Determine the (x, y) coordinate at the center of the cell enclosing the given text.  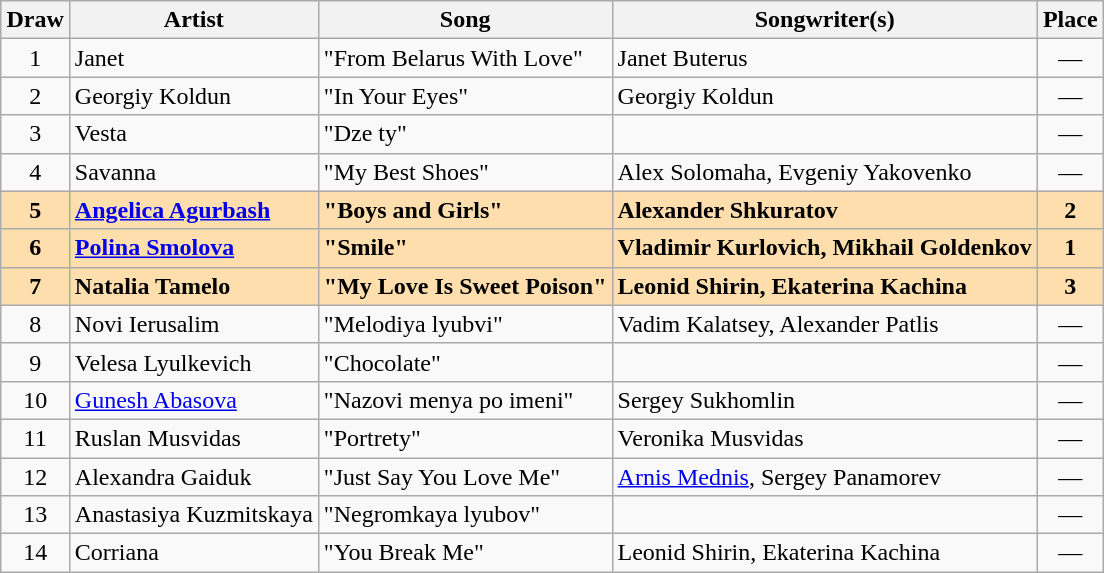
"You Break Me" (465, 553)
"Nazovi menya po imeni" (465, 400)
"Just Say You Love Me" (465, 477)
Songwriter(s) (824, 20)
Vadim Kalatsey, Alexander Patlis (824, 324)
"Smile" (465, 248)
8 (35, 324)
"Melodiya lyubvi" (465, 324)
Gunesh Abasova (194, 400)
Alexandra Gaiduk (194, 477)
"My Love Is Sweet Poison" (465, 286)
7 (35, 286)
Corriana (194, 553)
9 (35, 362)
Janet Buterus (824, 58)
Arnis Mednis, Sergey Panamorev (824, 477)
"Negromkaya lyubov" (465, 515)
"Portrety" (465, 438)
Velesa Lyulkevich (194, 362)
Veronika Musvidas (824, 438)
Janet (194, 58)
Song (465, 20)
Anastasiya Kuzmitskaya (194, 515)
"From Belarus With Love" (465, 58)
13 (35, 515)
10 (35, 400)
Vladimir Kurlovich, Mikhail Goldenkov (824, 248)
Sergey Sukhomlin (824, 400)
"Dze ty" (465, 134)
Polina Smolova (194, 248)
"My Best Shoes" (465, 172)
4 (35, 172)
Novi Ierusalim (194, 324)
Draw (35, 20)
Savanna (194, 172)
"Boys and Girls" (465, 210)
Vesta (194, 134)
14 (35, 553)
6 (35, 248)
Alex Solomaha, Evgeniy Yakovenko (824, 172)
5 (35, 210)
Angelica Agurbash (194, 210)
Ruslan Musvidas (194, 438)
Artist (194, 20)
Alexander Shkuratov (824, 210)
12 (35, 477)
"In Your Eyes" (465, 96)
"Chocolate" (465, 362)
Natalia Tamelo (194, 286)
Place (1070, 20)
11 (35, 438)
